Detect which cell encompasses the target text, then output its (X, Y) center coordinate. 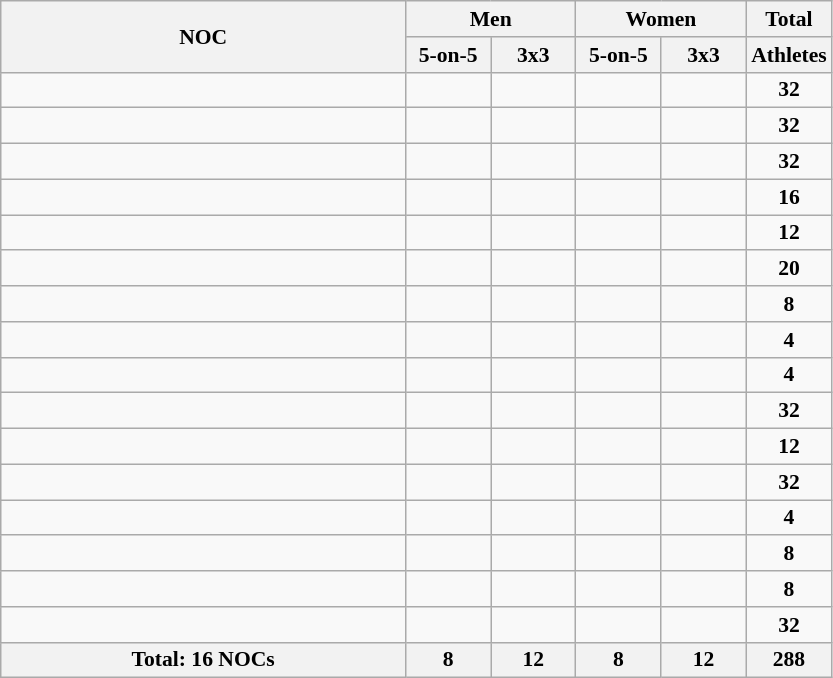
Total: 16 NOCs (204, 660)
Total (789, 19)
Women (661, 19)
Athletes (789, 55)
16 (789, 197)
288 (789, 660)
NOC (204, 36)
20 (789, 269)
Men (491, 19)
